For the text-containing cell, return its midpoint in [x, y] coordinate format. 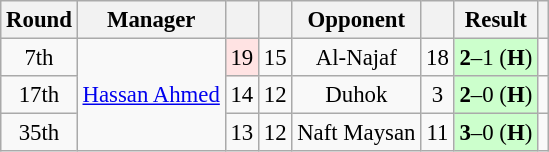
Duhok [356, 95]
Hassan Ahmed [151, 96]
Round [39, 20]
18 [438, 58]
Al-Najaf [356, 58]
Opponent [356, 20]
3 [438, 95]
3–0 (H) [496, 133]
35th [39, 133]
2–0 (H) [496, 95]
14 [242, 95]
17th [39, 95]
2–1 (H) [496, 58]
Manager [151, 20]
15 [274, 58]
Naft Maysan [356, 133]
19 [242, 58]
11 [438, 133]
7th [39, 58]
Result [496, 20]
13 [242, 133]
